Capture the cell that displays the provided text and extract its (X, Y) central coordinate. 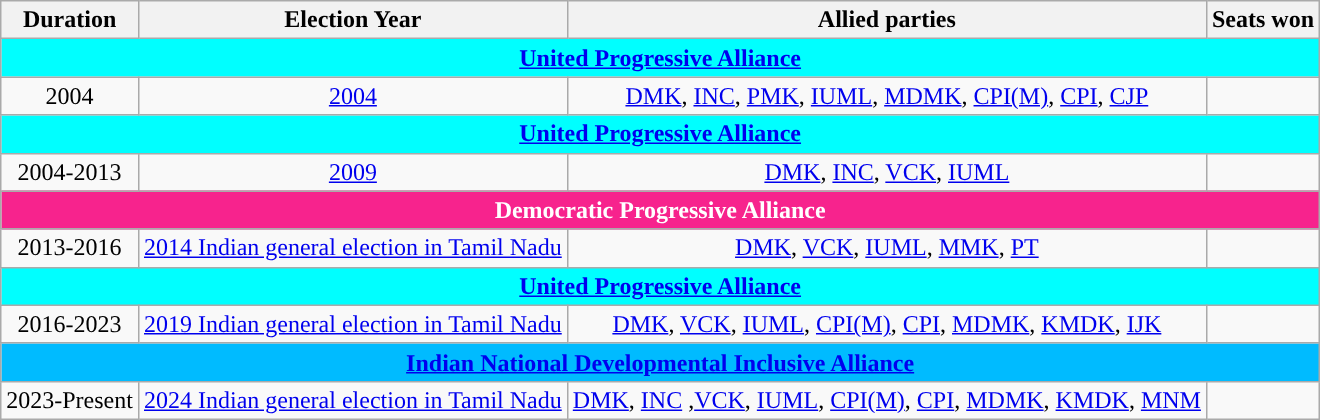
2004-2013 (70, 172)
2016-2023 (70, 324)
2009 (352, 172)
DMK, VCK, IUML, MMK, PT (886, 248)
DMK, VCK, IUML, CPI(M), CPI, MDMK, KMDK, IJK (886, 324)
2013-2016 (70, 248)
Election Year (352, 20)
DMK, INC ,VCK, IUML, CPI(M), CPI, MDMK, KMDK, MNM (886, 400)
2019 Indian general election in Tamil Nadu (352, 324)
DMK, INC, PMK, IUML, MDMK, CPI(M), CPI, CJP (886, 96)
Duration (70, 20)
2024 Indian general election in Tamil Nadu (352, 400)
DMK, INC, VCK, IUML (886, 172)
Allied parties (886, 20)
2023-Present (70, 400)
Indian National Developmental Inclusive Alliance (660, 362)
2014 Indian general election in Tamil Nadu (352, 248)
Seats won (1262, 20)
Democratic Progressive Alliance (660, 210)
